Return (x, y) of the center of cell containing provided text 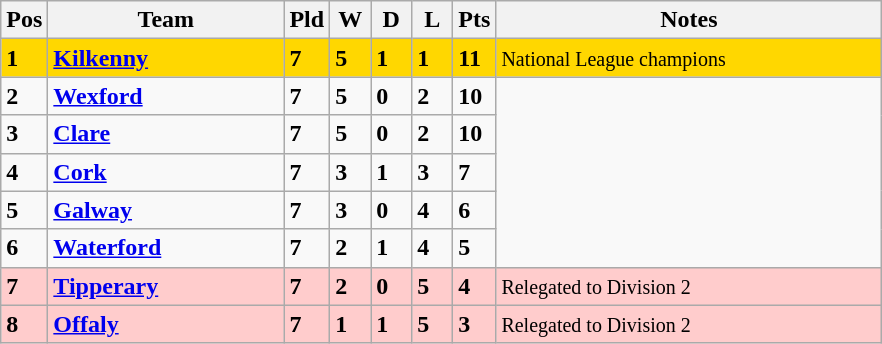
Pld (307, 20)
8 (24, 324)
Galway (166, 210)
11 (474, 58)
L (432, 20)
D (392, 20)
Waterford (166, 248)
Kilkenny (166, 58)
Pts (474, 20)
Cork (166, 172)
Wexford (166, 96)
National League champions (689, 58)
Clare (166, 134)
Offaly (166, 324)
Tipperary (166, 286)
Notes (689, 20)
Pos (24, 20)
Team (166, 20)
W (350, 20)
